Locate the cell with the specified text and output its [X, Y] center coordinate. 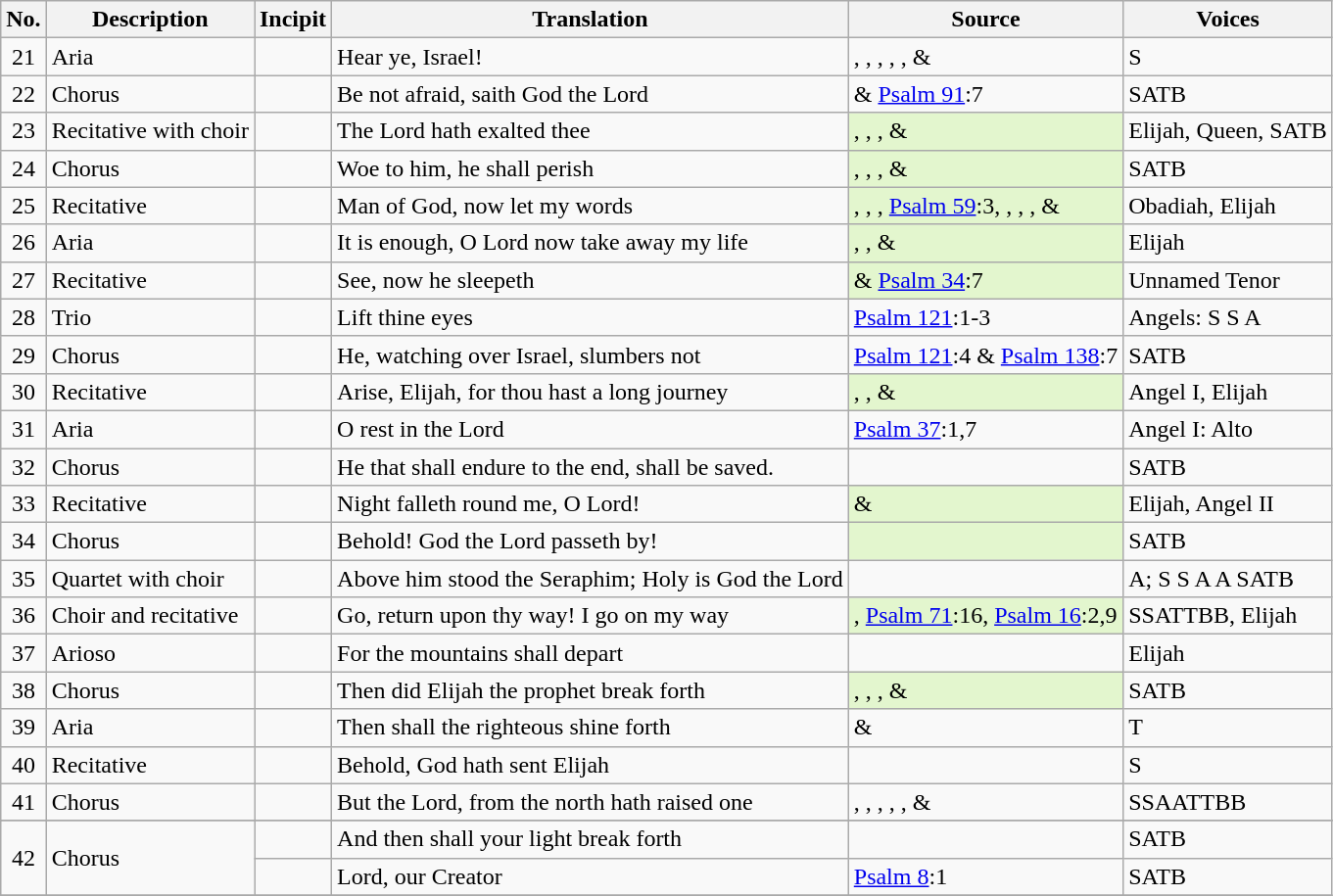
& Psalm 34:7 [985, 280]
It is enough, O Lord now take away my life [591, 243]
He, watching over Israel, slumbers not [591, 354]
30 [24, 392]
25 [24, 206]
31 [24, 429]
40 [24, 765]
Psalm 37:1,7 [985, 429]
SSATTBB, Elijah [1228, 616]
Elijah, Queen, SATB [1228, 131]
22 [24, 94]
Quartet with choir [150, 579]
Obadiah, Elijah [1228, 206]
Psalm 121:1-3 [985, 317]
, , , Psalm 59:3, , , , & [985, 206]
36 [24, 616]
Recitative with choir [150, 131]
Be not afraid, saith God the Lord [591, 94]
Elijah, Angel II [1228, 504]
Arise, Elijah, for thou hast a long journey [591, 392]
Psalm 8:1 [985, 876]
28 [24, 317]
24 [24, 168]
He that shall endure to the end, shall be saved. [591, 467]
Psalm 121:4 & Psalm 138:7 [985, 354]
Arioso [150, 653]
39 [24, 728]
T [1228, 728]
Behold! God the Lord passeth by! [591, 542]
Hear ye, Israel! [591, 57]
21 [24, 57]
SSAATTBB [1228, 802]
35 [24, 579]
32 [24, 467]
Behold, God hath sent Elijah [591, 765]
42 [24, 858]
For the mountains shall depart [591, 653]
Woe to him, he shall perish [591, 168]
Then did Elijah the prophet break forth [591, 690]
Angel I: Alto [1228, 429]
Above him stood the Seraphim; Holy is God the Lord [591, 579]
26 [24, 243]
Then shall the righteous shine forth [591, 728]
Source [985, 20]
Incipit [294, 20]
37 [24, 653]
Night falleth round me, O Lord! [591, 504]
23 [24, 131]
See, now he sleepeth [591, 280]
Lift thine eyes [591, 317]
O rest in the Lord [591, 429]
38 [24, 690]
33 [24, 504]
But the Lord, from the north hath raised one [591, 802]
34 [24, 542]
Translation [591, 20]
The Lord hath exalted thee [591, 131]
A; S S A A SATB [1228, 579]
Trio [150, 317]
Description [150, 20]
41 [24, 802]
29 [24, 354]
Angel I, Elijah [1228, 392]
Go, return upon thy way! I go on my way [591, 616]
And then shall your light break forth [591, 839]
, Psalm 71:16, Psalm 16:2,9 [985, 616]
Voices [1228, 20]
Unnamed Tenor [1228, 280]
Lord, our Creator [591, 876]
& Psalm 91:7 [985, 94]
Angels: S S A [1228, 317]
No. [24, 20]
27 [24, 280]
Man of God, now let my words [591, 206]
Choir and recitative [150, 616]
